Extract the (X, Y) coordinate from the center of the cell holding the provided text.  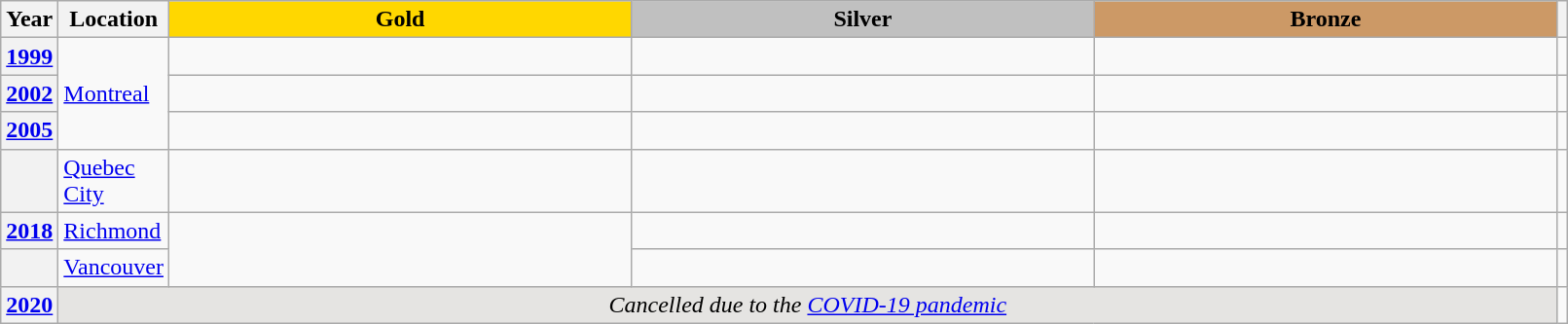
Location (114, 19)
Bronze (1326, 19)
2005 (29, 130)
2020 (29, 305)
Gold (401, 19)
Cancelled due to the COVID-19 pandemic (808, 305)
Montreal (114, 93)
Year (29, 19)
Silver (862, 19)
2002 (29, 93)
Quebec City (114, 181)
Vancouver (114, 268)
1999 (29, 56)
2018 (29, 231)
Richmond (114, 231)
